Extract the (x, y) coordinate from the center of the cell holding the provided text.  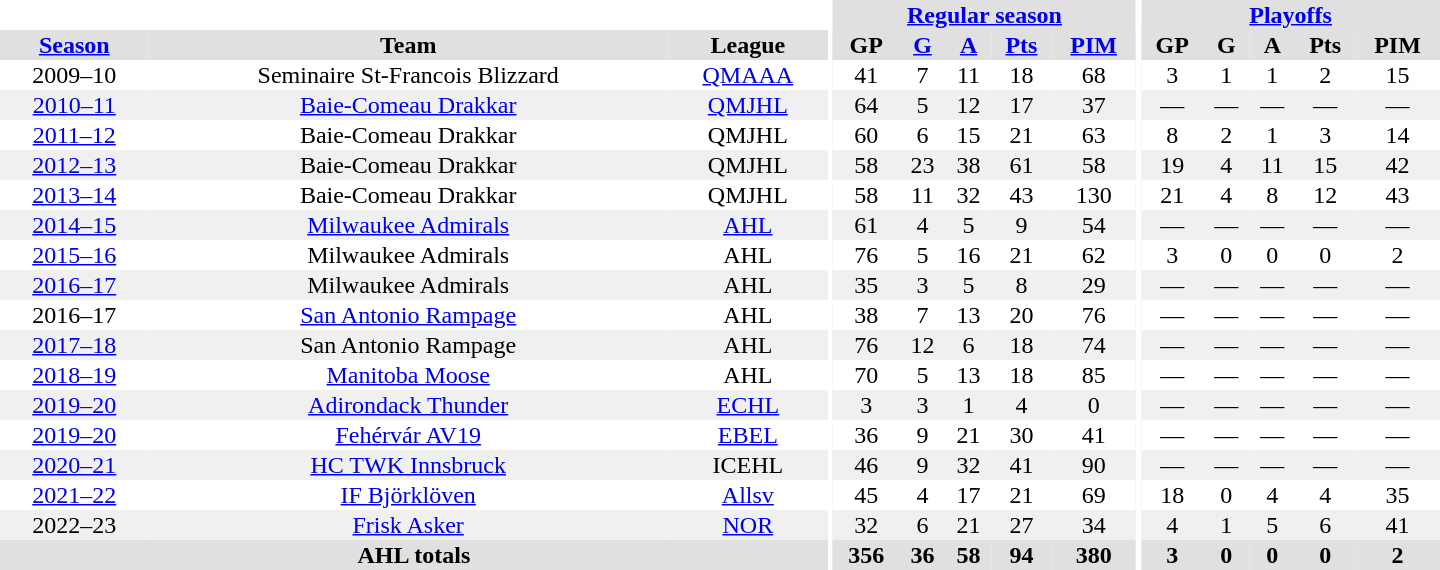
19 (1172, 165)
League (748, 45)
Playoffs (1290, 15)
2018–19 (74, 375)
2015–16 (74, 255)
EBEL (748, 435)
54 (1094, 225)
Allsv (748, 495)
Adirondack Thunder (408, 405)
70 (866, 375)
IF Björklöven (408, 495)
Regular season (984, 15)
Season (74, 45)
64 (866, 105)
2022–23 (74, 525)
34 (1094, 525)
16 (969, 255)
380 (1094, 555)
2011–12 (74, 135)
2009–10 (74, 75)
37 (1094, 105)
2020–21 (74, 465)
NOR (748, 525)
QMAAA (748, 75)
85 (1094, 375)
356 (866, 555)
46 (866, 465)
94 (1022, 555)
2010–11 (74, 105)
Frisk Asker (408, 525)
20 (1022, 315)
23 (922, 165)
60 (866, 135)
29 (1094, 285)
2017–18 (74, 345)
130 (1094, 195)
HC TWK Innsbruck (408, 465)
30 (1022, 435)
62 (1094, 255)
Manitoba Moose (408, 375)
ICEHL (748, 465)
Team (408, 45)
45 (866, 495)
2013–14 (74, 195)
42 (1398, 165)
27 (1022, 525)
2021–22 (74, 495)
63 (1094, 135)
Fehérvár AV19 (408, 435)
68 (1094, 75)
90 (1094, 465)
14 (1398, 135)
69 (1094, 495)
2014–15 (74, 225)
2012–13 (74, 165)
Seminaire St-Francois Blizzard (408, 75)
AHL totals (414, 555)
ECHL (748, 405)
74 (1094, 345)
